Scan for the cell matching the given text and deliver its [X, Y] coordinate at center. 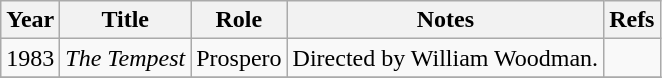
Refs [632, 20]
Role [239, 20]
Notes [446, 20]
The Tempest [126, 58]
Prospero [239, 58]
Title [126, 20]
Year [30, 20]
1983 [30, 58]
Directed by William Woodman. [446, 58]
